Locate the cell with the specified text and output its [X, Y] center coordinate. 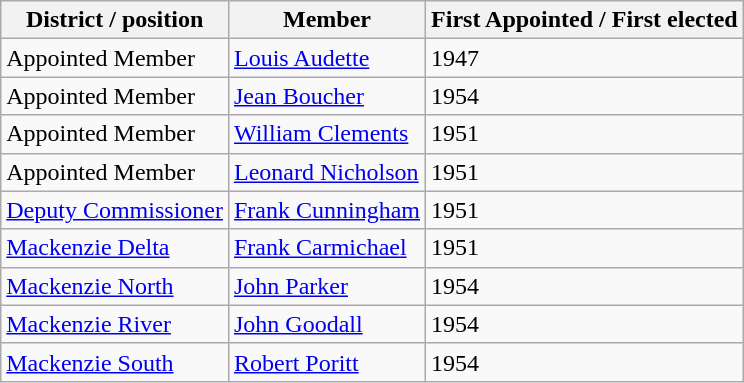
1947 [585, 58]
Frank Cunningham [326, 210]
Frank Carmichael [326, 248]
Jean Boucher [326, 96]
Mackenzie South [115, 362]
Louis Audette [326, 58]
Deputy Commissioner [115, 210]
Leonard Nicholson [326, 172]
Member [326, 20]
John Parker [326, 286]
Robert Poritt [326, 362]
John Goodall [326, 324]
District / position [115, 20]
Mackenzie River [115, 324]
William Clements [326, 134]
Mackenzie North [115, 286]
First Appointed / First elected [585, 20]
Mackenzie Delta [115, 248]
